From the cell containing the given text, extract its center point as (X, Y) coordinate. 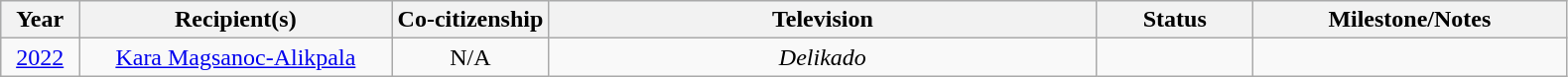
Recipient(s) (236, 20)
Year (40, 20)
Status (1175, 20)
N/A (470, 57)
2022 (40, 57)
Milestone/Notes (1409, 20)
Kara Magsanoc-Alikpala (236, 57)
Co-citizenship (470, 20)
Delikado (823, 57)
Television (823, 20)
